For the text-containing cell, return its midpoint in [x, y] coordinate format. 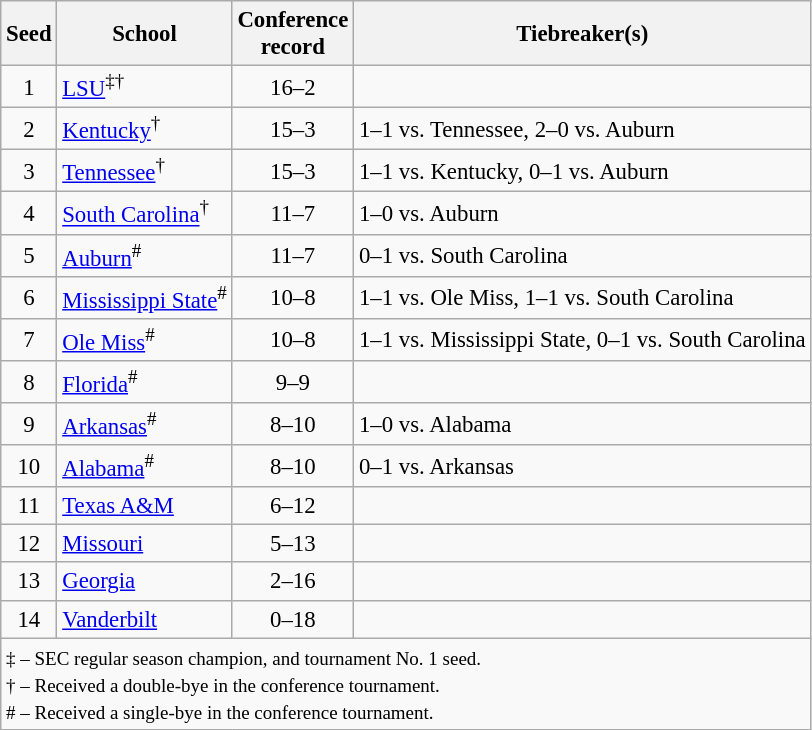
0–1 vs. South Carolina [582, 255]
11 [29, 506]
9–9 [293, 382]
9 [29, 424]
10 [29, 466]
1 [29, 87]
Conferencerecord [293, 34]
Mississippi State# [144, 297]
Arkansas# [144, 424]
Kentucky† [144, 129]
6 [29, 297]
0–1 vs. Arkansas [582, 466]
2–16 [293, 582]
5–13 [293, 544]
13 [29, 582]
Missouri [144, 544]
South Carolina† [144, 213]
Tiebreaker(s) [582, 34]
3 [29, 171]
Georgia [144, 582]
1–1 vs. Kentucky, 0–1 vs. Auburn [582, 171]
14 [29, 619]
Texas A&M [144, 506]
7 [29, 340]
1–1 vs. Ole Miss, 1–1 vs. South Carolina [582, 297]
School [144, 34]
Vanderbilt [144, 619]
Alabama# [144, 466]
1–0 vs. Alabama [582, 424]
1–1 vs. Tennessee, 2–0 vs. Auburn [582, 129]
Seed [29, 34]
16–2 [293, 87]
6–12 [293, 506]
1–1 vs. Mississippi State, 0–1 vs. South Carolina [582, 340]
12 [29, 544]
Auburn# [144, 255]
8 [29, 382]
0–18 [293, 619]
4 [29, 213]
Ole Miss# [144, 340]
1–0 vs. Auburn [582, 213]
Tennessee† [144, 171]
LSU‡† [144, 87]
5 [29, 255]
2 [29, 129]
Florida# [144, 382]
